Locate the cell with the specified text and output its [x, y] center coordinate. 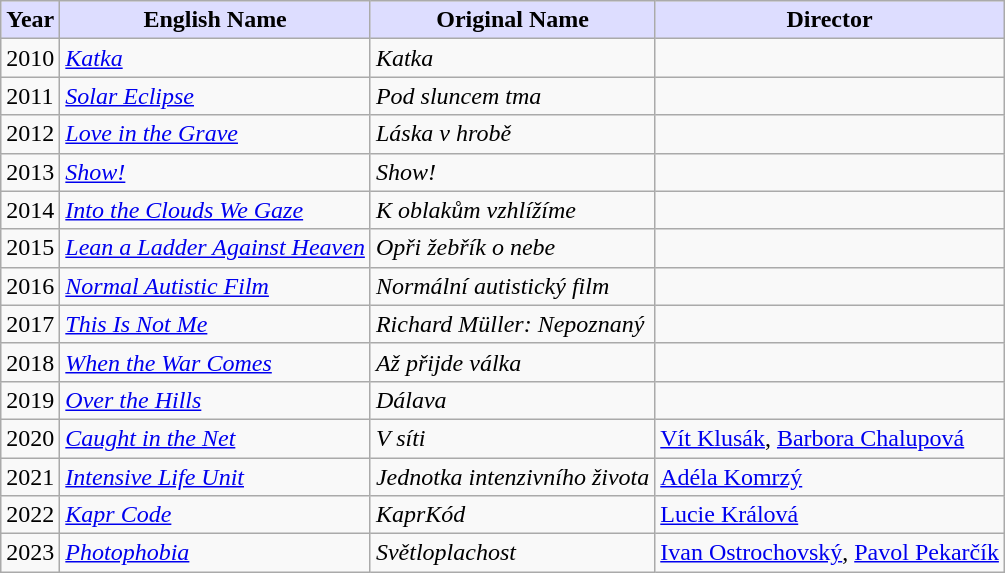
Dálava [512, 400]
Richard Müller: Nepoznaný [512, 324]
Lean a Ladder Against Heaven [216, 248]
English Name [216, 20]
Director [830, 20]
2020 [30, 438]
KaprKód [512, 515]
Světloplachost [512, 553]
2015 [30, 248]
Jednotka intenzivního života [512, 477]
2017 [30, 324]
Solar Eclipse [216, 96]
Caught in the Net [216, 438]
Photophobia [216, 553]
2014 [30, 210]
Ivan Ostrochovský, Pavol Pekarčík [830, 553]
2011 [30, 96]
2012 [30, 134]
Original Name [512, 20]
2010 [30, 58]
Adéla Komrzý [830, 477]
2013 [30, 172]
K oblakům vzhlížíme [512, 210]
Opři žebřík o nebe [512, 248]
Normální autistický film [512, 286]
Into the Clouds We Gaze [216, 210]
2021 [30, 477]
2016 [30, 286]
Over the Hills [216, 400]
Normal Autistic Film [216, 286]
Vít Klusák, Barbora Chalupová [830, 438]
2018 [30, 362]
Lucie Králová [830, 515]
Až přijde válka [512, 362]
Intensive Life Unit [216, 477]
Year [30, 20]
2023 [30, 553]
Love in the Grave [216, 134]
Pod sluncem tma [512, 96]
2022 [30, 515]
2019 [30, 400]
When the War Comes [216, 362]
Láska v hrobě [512, 134]
V síti [512, 438]
Kapr Code [216, 515]
This Is Not Me [216, 324]
